Output the [X, Y] coordinate of the center of the cell containing the given text.  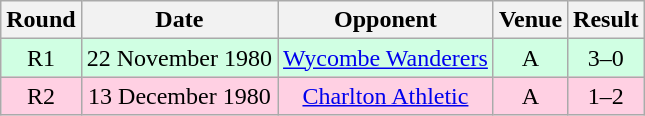
Opponent [386, 20]
R2 [41, 96]
Round [41, 20]
Wycombe Wanderers [386, 58]
1–2 [606, 96]
Charlton Athletic [386, 96]
13 December 1980 [179, 96]
Result [606, 20]
22 November 1980 [179, 58]
3–0 [606, 58]
Date [179, 20]
Venue [530, 20]
R1 [41, 58]
